Pinpoint the cell where the given text exists, returning its [X, Y] midpoint coordinate. 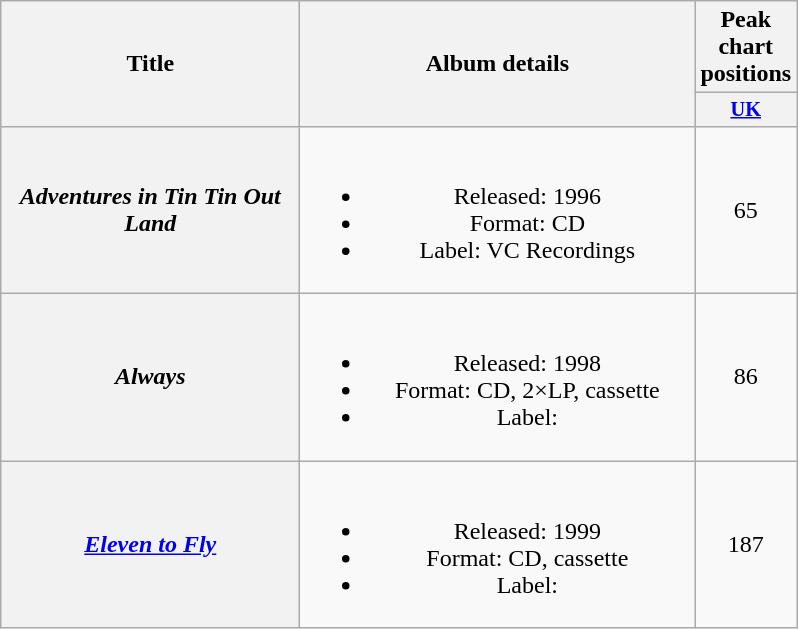
Released: 1996Format: CDLabel: VC Recordings [498, 210]
Eleven to Fly [150, 544]
65 [746, 210]
Title [150, 64]
Released: 1999Format: CD, cassetteLabel: [498, 544]
UK [746, 110]
Adventures in Tin Tin Out Land [150, 210]
86 [746, 378]
Peak chartpositions [746, 47]
Album details [498, 64]
187 [746, 544]
Released: 1998Format: CD, 2×LP, cassetteLabel: [498, 378]
Always [150, 378]
